Search for the cell housing the specified text and yield its [x, y] center coordinate. 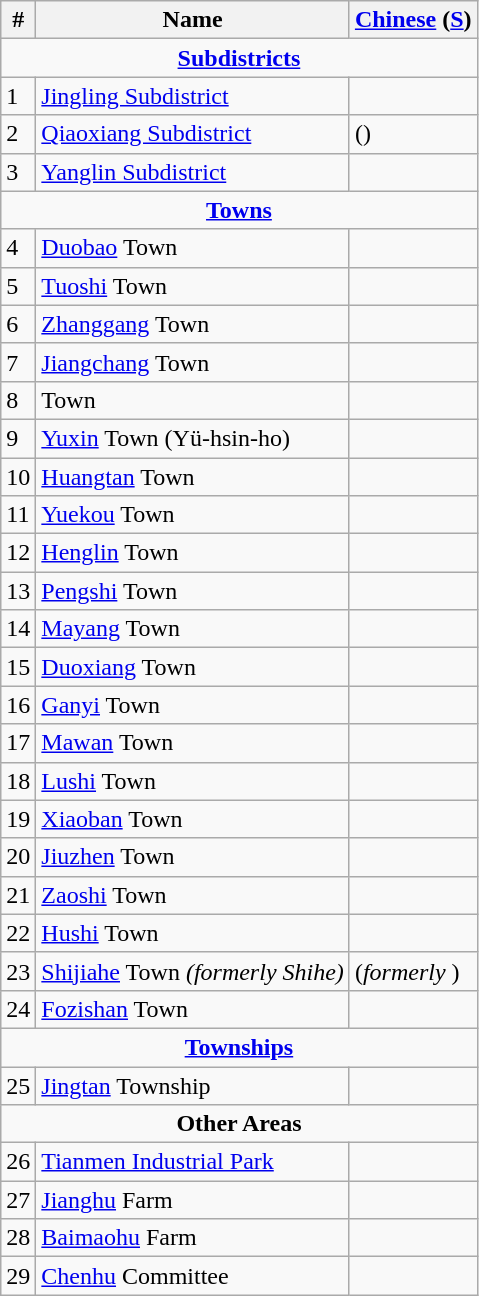
Pengshi Town [193, 591]
25 [18, 1085]
7 [18, 362]
Ganyi Town [193, 705]
Duobao Town [193, 248]
Town [193, 400]
Name [193, 20]
Lushi Town [193, 781]
27 [18, 1200]
# [18, 20]
6 [18, 324]
Yanglin Subdistrict [193, 172]
8 [18, 400]
Yuekou Town [193, 515]
Tuoshi Town [193, 286]
Jingtan Township [193, 1085]
Chinese (S) [413, 20]
Jingling Subdistrict [193, 96]
29 [18, 1276]
19 [18, 819]
Fozishan Town [193, 1009]
Yuxin Town (Yü-hsin-ho) [193, 438]
17 [18, 743]
Henglin Town [193, 553]
Duoxiang Town [193, 667]
9 [18, 438]
Qiaoxiang Subdistrict [193, 134]
26 [18, 1162]
Zaoshi Town [193, 895]
5 [18, 286]
Towns [239, 210]
Subdistricts [239, 58]
22 [18, 933]
15 [18, 667]
18 [18, 781]
Townships [239, 1047]
Shijiahe Town (formerly Shihe) [193, 971]
Baimaohu Farm [193, 1238]
Xiaoban Town [193, 819]
Jiuzhen Town [193, 857]
3 [18, 172]
20 [18, 857]
24 [18, 1009]
16 [18, 705]
Huangtan Town [193, 477]
Mayang Town [193, 629]
Other Areas [239, 1124]
13 [18, 591]
12 [18, 553]
Tianmen Industrial Park [193, 1162]
11 [18, 515]
Mawan Town [193, 743]
21 [18, 895]
(formerly ) [413, 971]
Zhanggang Town [193, 324]
14 [18, 629]
Hushi Town [193, 933]
10 [18, 477]
Jianghu Farm [193, 1200]
28 [18, 1238]
Jiangchang Town [193, 362]
4 [18, 248]
2 [18, 134]
() [413, 134]
Chenhu Committee [193, 1276]
23 [18, 971]
1 [18, 96]
